Detect which cell encompasses the target text, then output its [x, y] center coordinate. 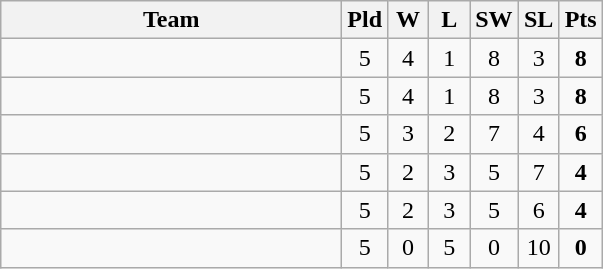
10 [538, 248]
Pld [365, 20]
SW [494, 20]
SL [538, 20]
W [408, 20]
L [450, 20]
Team [172, 20]
Pts [580, 20]
